Scan for the cell matching the given text and deliver its (X, Y) coordinate at center. 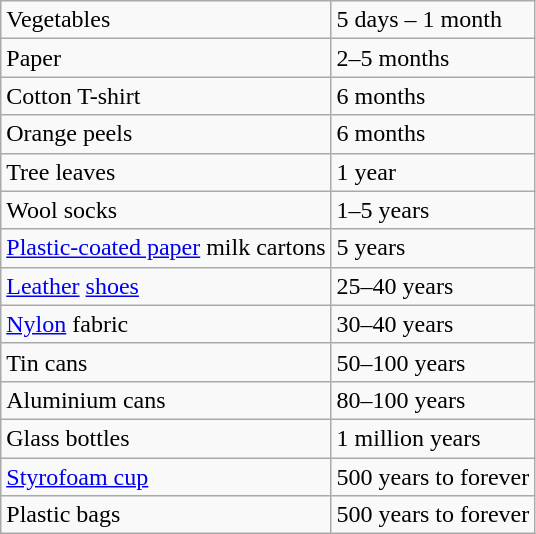
Aluminium cans (166, 400)
1–5 years (433, 210)
Tree leaves (166, 172)
Orange peels (166, 134)
Nylon fabric (166, 324)
Tin cans (166, 362)
5 years (433, 248)
Paper (166, 58)
Plastic bags (166, 515)
50–100 years (433, 362)
2–5 months (433, 58)
5 days – 1 month (433, 20)
1 year (433, 172)
Styrofoam cup (166, 477)
80–100 years (433, 400)
Wool socks (166, 210)
Vegetables (166, 20)
25–40 years (433, 286)
Glass bottles (166, 438)
30–40 years (433, 324)
Plastic-coated paper milk cartons (166, 248)
1 million years (433, 438)
Leather shoes (166, 286)
Cotton T-shirt (166, 96)
